Return the [X, Y] coordinate for the center point of the cell that contains the specified text.  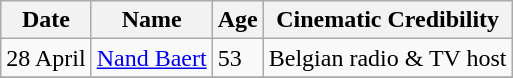
Nand Baert [152, 58]
Date [46, 20]
Age [238, 20]
53 [238, 58]
28 April [46, 58]
Name [152, 20]
Cinematic Credibility [388, 20]
Belgian radio & TV host [388, 58]
